For the text-containing cell, return its midpoint in [x, y] coordinate format. 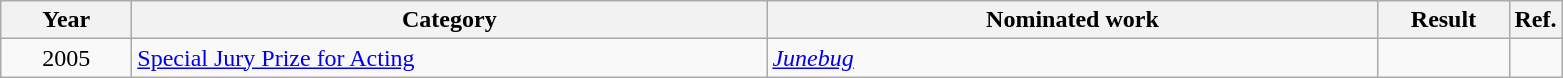
Ref. [1536, 20]
Special Jury Prize for Acting [450, 58]
Result [1444, 20]
Nominated work [1072, 20]
Year [66, 20]
Category [450, 20]
2005 [66, 58]
Junebug [1072, 58]
